Provide the [X, Y] coordinate of the cell's center where the given text is located.  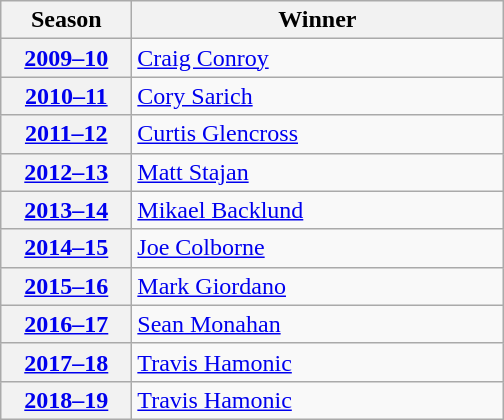
Season [66, 20]
2012–13 [66, 172]
Mark Giordano [318, 286]
Sean Monahan [318, 324]
2018–19 [66, 400]
Winner [318, 20]
2009–10 [66, 58]
Mikael Backlund [318, 210]
Matt Stajan [318, 172]
Joe Colborne [318, 248]
2010–11 [66, 96]
2017–18 [66, 362]
Craig Conroy [318, 58]
2013–14 [66, 210]
Curtis Glencross [318, 134]
2011–12 [66, 134]
Cory Sarich [318, 96]
2016–17 [66, 324]
2014–15 [66, 248]
2015–16 [66, 286]
